From the cell containing the given text, extract its center point as (X, Y) coordinate. 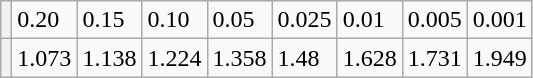
1.224 (174, 58)
1.48 (304, 58)
0.001 (500, 20)
0.01 (370, 20)
0.05 (240, 20)
1.138 (110, 58)
1.073 (44, 58)
1.949 (500, 58)
1.731 (434, 58)
0.10 (174, 20)
0.20 (44, 20)
0.15 (110, 20)
0.025 (304, 20)
1.358 (240, 58)
1.628 (370, 58)
0.005 (434, 20)
